Identify which cell holds the provided text, then report its (x, y) central coordinate. 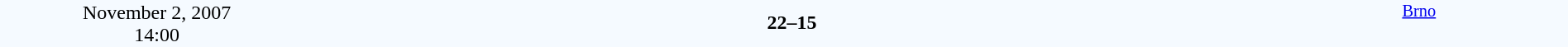
November 2, 200714:00 (157, 23)
Brno (1419, 23)
22–15 (791, 22)
